Locate the cell with the specified text and output its (X, Y) center coordinate. 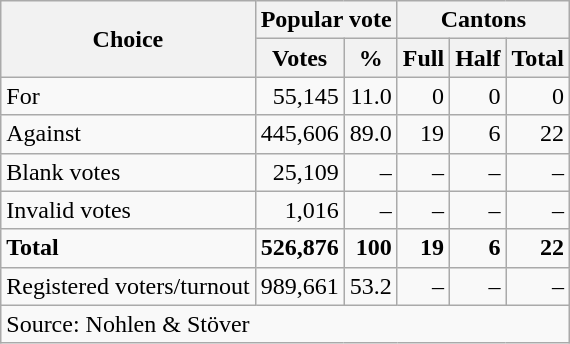
Registered voters/turnout (128, 286)
Full (423, 58)
55,145 (300, 96)
Half (478, 58)
53.2 (370, 286)
Choice (128, 39)
100 (370, 248)
Popular vote (326, 20)
526,876 (300, 248)
989,661 (300, 286)
Votes (300, 58)
Blank votes (128, 172)
For (128, 96)
% (370, 58)
25,109 (300, 172)
Cantons (483, 20)
445,606 (300, 134)
89.0 (370, 134)
11.0 (370, 96)
1,016 (300, 210)
Invalid votes (128, 210)
Source: Nohlen & Stöver (286, 324)
Against (128, 134)
